From the cell containing the given text, extract its center point as [X, Y] coordinate. 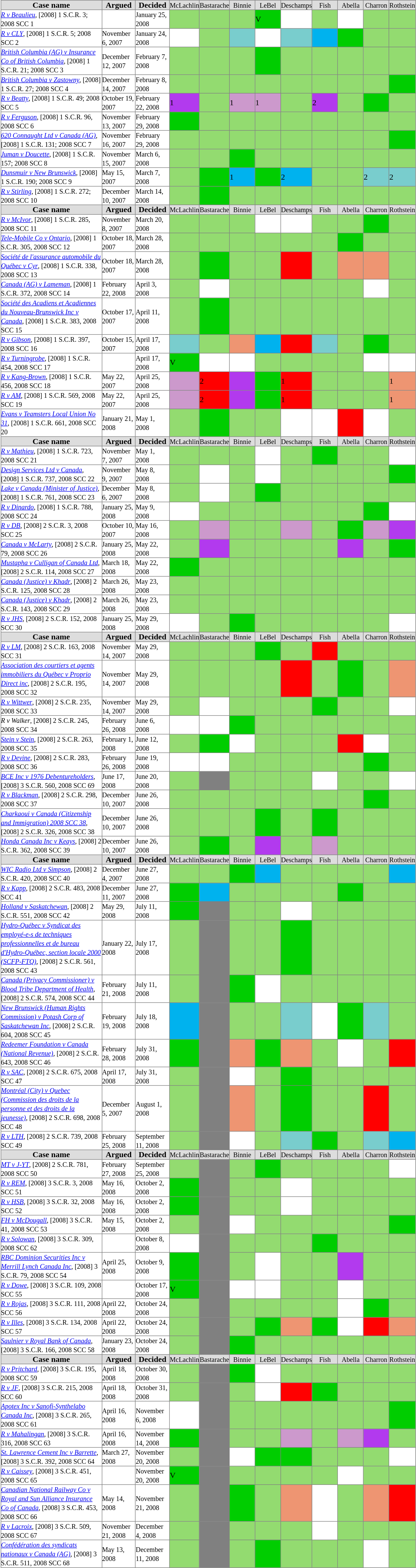
St. Lawrence Cement Inc v Barrette, [2008] 3 S.C.R. 392, 2008 SCC 64 [51, 1457]
June 19, 2008 [152, 762]
Saulnier v Royal Bank of Canada, [2008] 3 S.C.R. 166, 2008 SCC 58 [51, 1345]
R v Stirling, [2008] 1 S.C.R. 272; 2008 SCC 10 [51, 196]
October 19, 2007 [119, 103]
R v HSB, [2008] 3 S.C.R. 32, 2008 SCC 52 [51, 1206]
February 21, 2008 [119, 989]
March 7, 2008 [152, 177]
October 10, 2007 [119, 530]
July 18, 2008 [152, 1021]
April 11, 2008 [152, 316]
R v CLY, [2008] 1 S.C.R. 5; 2008 SCC 2 [51, 38]
November 6, 2007 [119, 38]
Canada v McLarty, [2008] 2 S.C.R. 79, 2008 SCC 26 [51, 549]
March 20, 2008 [152, 224]
December 11, 2008 [152, 1554]
R v Dinardo, [2008] 1 S.C.R. 788, 2008 SCC 24 [51, 511]
December 11, 2007 [119, 892]
R v Mahalingan, [2008] 3 S.C.R. 316, 2008 SCC 63 [51, 1438]
January 23, 2008 [119, 1345]
R v Illes, [2008] 3 S.C.R. 134, 2008 SCC 57 [51, 1327]
January 22, 2008 [119, 948]
FH v McDougall, [2008] 3 S.C.R. 41, 2008 SCC 53 [51, 1225]
October 9, 2008 [152, 1266]
R v Ferguson, [2008] 1 S.C.R. 96, 2008 SCC 6 [51, 121]
May 15, 2008 [119, 1225]
R v JHS, [2008] 2 S.C.R. 152, 2008 SCC 30 [51, 623]
October 8, 2008 [152, 1243]
May 9, 2008 [152, 511]
May 13, 2008 [119, 1554]
February 27, 2008 [119, 1169]
December 4, 2007 [119, 874]
February 1, 2008 [119, 744]
Evans v Teamsters Local Union No 31, [2008] 1 S.C.R. 661, 2008 SCC 20 [51, 423]
BCE Inc v 1976 Debentureholders, [2008] 3 S.C.R. 560, 2008 SCC 69 [51, 781]
R v Dowe, [2008] 3 S.C.R. 109, 2008 SCC 55 [51, 1290]
February 19, 2008 [119, 1021]
Honda Canada Inc v Keays, [2008] 2 S.C.R. 362, 2008 SCC 39 [51, 845]
Dunsmuir v New Brunswick, [2008] 1 S.C.R. 190; 2008 SCC 9 [51, 177]
British Columbia (AG) v Insurance Co of British Columbia, [2008] 1 S.C.R. 21; 2008 SCC 3 [51, 61]
R v Devine, [2008] 2 S.C.R. 283, 2008 SCC 36 [51, 762]
March 27, 2008 [119, 1457]
Holland v Saskatchewan, [2008] 2 S.C.R. 551, 2008 SCC 42 [51, 911]
February 7, 2008 [152, 61]
December 4, 2008 [152, 1531]
R v Wittwer, [2008] 2 S.C.R. 235, 2008 SCC 33 [51, 706]
R v Kapp, [2008] 2 S.C.R. 483, 2008 SCC 41 [51, 892]
R v Turningrobe, [2008] 1 S.C.R. 454, 2008 SCC 17 [51, 363]
May 14, 2008 [119, 1503]
Association des courtiers et agents immobiliers du Québec v Proprio Direct inc, [2008] 2 S.C.R. 195, 2008 SCC 32 [51, 679]
R v Solowan, [2008] 3 S.C.R. 309, 2008 SCC 62 [51, 1243]
New Brunswick (Human Rights Commission) v Potash Corp of Saskatchewan Inc, [2008] 2 S.C.R. 604, 2008 SCC 45 [51, 1021]
June 20, 2008 [152, 781]
Redeemer Foundation v Canada (National Revenue), [2008] 2 S.C.R. 643, 2008 SCC 46 [51, 1053]
December 6, 2007 [119, 493]
R v Mathieu, [2008] 1 S.C.R. 723, 2008 SCC 21 [51, 455]
Canada (Justice) v Khadr, [2008] 2 S.C.R. 125, 2008 SCC 28 [51, 586]
R v Caissey, [2008] 3 S.C.R. 451, 2008 SCC 65 [51, 1476]
R v McIvor, [2008] 1 S.C.R. 285, 2008 SCC 11 [51, 224]
Canadian National Railway Co v Royal and Sun Alliance Insurance Co of Canada, [2008] 3 S.C.R. 453, 2008 SCC 66 [51, 1503]
R v DB, [2008] 2 S.C.R. 3, 2008 SCC 25 [51, 530]
February 25, 2008 [119, 1141]
Design Services Ltd v Canada, [2008] 1 S.C.R. 737, 2008 SCC 22 [51, 474]
November 14, 2008 [152, 1438]
February 8, 2008 [152, 84]
January 24, 2008 [152, 38]
Canada (AG) v Lameman, [2008] 1 S.C.R. 372, 2008 SCC 14 [51, 289]
November 7, 2007 [119, 455]
December 14, 2007 [119, 84]
February 28, 2008 [119, 1053]
November 6, 2008 [152, 1415]
Canada (Privacy Commissioner) v Blood Tribe Department of Health, [2008] 2 S.C.R. 574, 2008 SCC 44 [51, 989]
October 15, 2007 [119, 344]
Apotex Inc v Sanofi‑Synthelabo Canada Inc, [2008] 3 S.C.R. 265, 2008 SCC 61 [51, 1415]
Société des Acadiens et Acadiennes du Nouveau‑Brunswick Inc v Canada, [2008] 1 S.C.R. 383, 2008 SCC 15 [51, 316]
Société de l'assurance automobile du Québec v Cyr, [2008] 1 S.C.R. 338, 2008 SCC 13 [51, 265]
Juman v Doucette, [2008] 1 S.C.R. 157; 2008 SCC 8 [51, 159]
R v JF, [2008] 3 S.C.R. 215, 2008 SCC 60 [51, 1392]
R v Gibson, [2008] 1 S.C.R. 397, 2008 SCC 16 [51, 344]
June 12, 2008 [152, 744]
December 12, 2007 [119, 61]
August 1, 2008 [152, 1108]
October 30, 2008 [152, 1373]
R v Rojas, [2008] 3 S.C.R. 111, 2008 SCC 56 [51, 1308]
R v Lacroix, [2008] 3 S.C.R. 509, 2008 SCC 67 [51, 1531]
Canada (Justice) v Khadr, [2008] 2 S.C.R. 143, 2008 SCC 29 [51, 604]
R v SAC, [2008] 2 S.C.R. 675, 2008 SCC 47 [51, 1076]
Tele‑Mobile Co v Ontario, [2008] 1 S.C.R. 305, 2008 SCC 12 [51, 242]
November 8, 2007 [119, 224]
Charkaoui v Canada (Citizenship and Immigration) 2008 SCC 38, [2008] 2 S.C.R. 326, 2008 SCC 38 [51, 822]
WIC Radio Ltd v Simpson, [2008] 2 S.C.R. 420, 2008 SCC 40 [51, 874]
May 15, 2007 [119, 177]
March 6, 2008 [152, 159]
R v Blackman, [2008] 2 S.C.R. 298, 2008 SCC 37 [51, 799]
October 17, 2007 [119, 316]
October 31, 2008 [152, 1392]
July 17, 2008 [152, 948]
R v LM, [2008] 2 S.C.R. 163, 2008 SCC 31 [51, 651]
British Columbia v Zastowny, [2008] 1 S.C.R. 27; 2008 SCC 4 [51, 84]
November 13, 2007 [119, 121]
R v LTH, [2008] 2 S.C.R. 739, 2008 SCC 49 [51, 1141]
October 17, 2008 [152, 1290]
Lake v Canada (Minister of Justice), [2008] 1 S.C.R. 761, 2008 SCC 23 [51, 493]
November 9, 2007 [119, 474]
R v Pritchard, [2008] 3 S.C.R. 195, 2008 SCC 59 [51, 1373]
April 3, 2008 [152, 289]
March 18, 2008 [119, 567]
R v Beaulieu, [2008] 1 S.C.R. 3; 2008 SCC 1 [51, 19]
June 17, 2008 [119, 781]
December 5, 2007 [119, 1108]
R v AM, [2008] 1 S.C.R. 569, 2008 SCC 19 [51, 400]
MT v J‑YT, [2008] 2 S.C.R. 781, 2008 SCC 50 [51, 1169]
620 Connaught Ltd v Canada (AG), [2008] 1 S.C.R. 131; 2008 SCC 7 [51, 140]
Stein v Stein, [2008] 2 S.C.R. 263, 2008 SCC 35 [51, 744]
March 14, 2008 [152, 196]
November 15, 2007 [119, 159]
RBC Dominion Securities Inc v Merrill Lynch Canada Inc, [2008] 3 S.C.R. 79, 2008 SCC 54 [51, 1266]
Confédération des syndicats nationaux v Canada (AG), [2008] 3 S.C.R. 511, 2008 SCC 68 [51, 1554]
June 6, 2008 [152, 725]
R v Beatty, [2008] 1 S.C.R. 49; 2008 SCC 5 [51, 103]
September 11, 2008 [152, 1141]
September 25, 2008 [152, 1169]
January 21, 2008 [119, 423]
R v REM, [2008] 3 S.C.R. 3, 2008 SCC 51 [51, 1187]
R v Kang-Brown, [2008] 1 S.C.R. 456, 2008 SCC 18 [51, 381]
R v Walker, [2008] 2 S.C.R. 245, 2008 SCC 34 [51, 725]
November 16, 2007 [119, 140]
Montréal (City) v Quebec (Commission des droits de la personne et des droits de la jeunesse), [2008] 2 S.C.R. 698, 2008 SCC 48 [51, 1108]
Mustapha v Culligan of Canada Ltd, [2008] 2 S.C.R. 114, 2008 SCC 27 [51, 567]
